Locate the cell with the specified text and output its [X, Y] center coordinate. 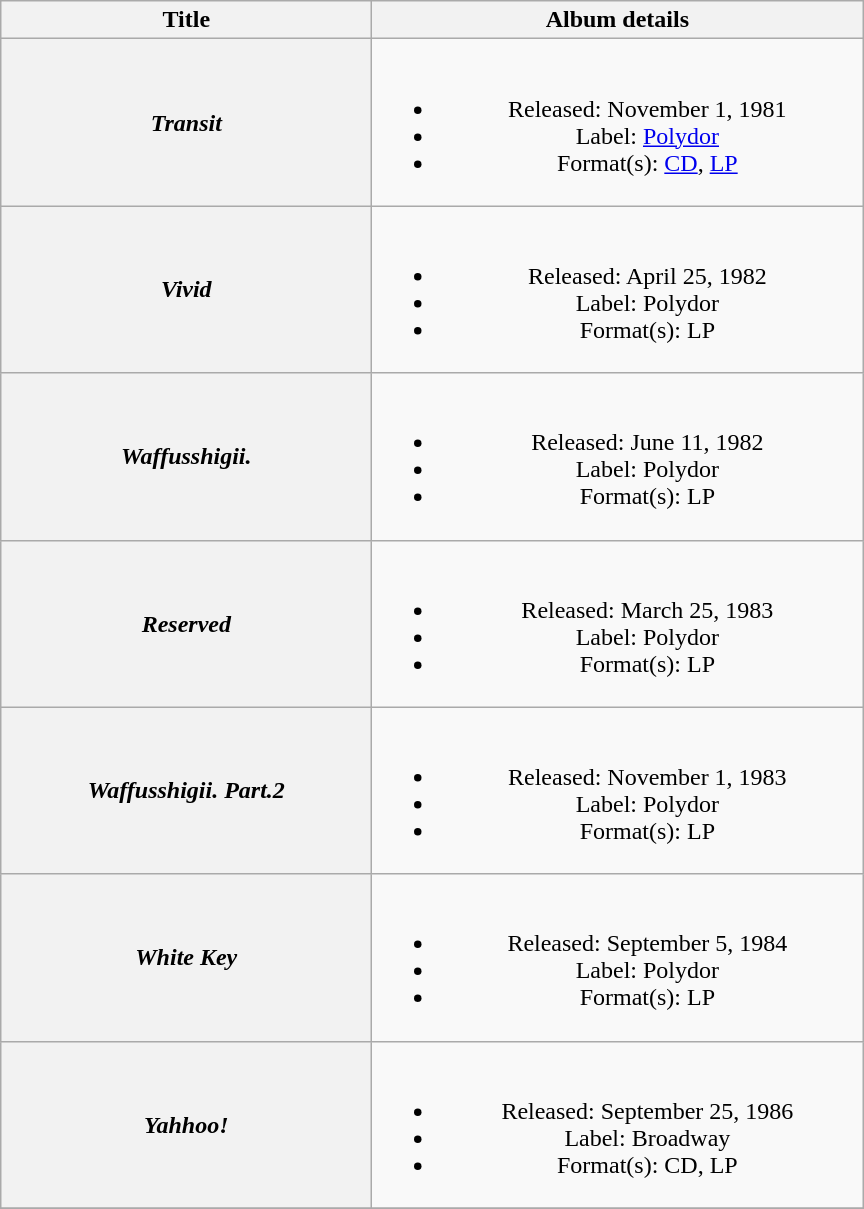
Released: April 25, 1982Label: PolydorFormat(s): LP [618, 290]
Released: September 5, 1984Label: PolydorFormat(s): LP [618, 958]
Yahhoo! [186, 1124]
Released: November 1, 1981Label: PolydorFormat(s): CD, LP [618, 122]
Waffusshigii. [186, 456]
Album details [618, 20]
Vivid [186, 290]
Released: November 1, 1983Label: PolydorFormat(s): LP [618, 790]
Released: September 25, 1986Label: BroadwayFormat(s): CD, LP [618, 1124]
White Key [186, 958]
Released: June 11, 1982Label: PolydorFormat(s): LP [618, 456]
Transit [186, 122]
Released: March 25, 1983Label: PolydorFormat(s): LP [618, 624]
Reserved [186, 624]
Waffusshigii. Part.2 [186, 790]
Title [186, 20]
